Identify which cell holds the provided text, then report its (X, Y) central coordinate. 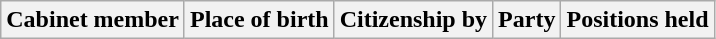
Citizenship by (413, 20)
Party (527, 20)
Positions held (638, 20)
Cabinet member (93, 20)
Place of birth (259, 20)
